Return (x, y) of the center of cell containing provided text 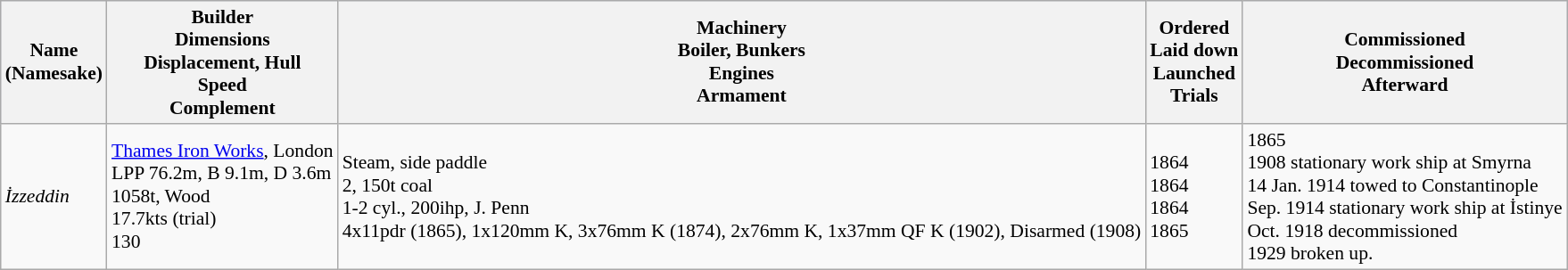
MachineryBoiler, BunkersEnginesArmament (742, 62)
Name(Namesake) (54, 62)
1864186418641865 (1193, 196)
OrderedLaid downLaunchedTrials (1193, 62)
Steam, side paddle2, 150t coal1-2 cyl., 200ihp, J. Penn4x11pdr (1865), 1x120mm K, 3x76mm K (1874), 2x76mm K, 1x37mm QF K (1902), Disarmed (1908) (742, 196)
BuilderDimensionsDisplacement, HullSpeedComplement (223, 62)
Thames Iron Works, LondonLPP 76.2m, B 9.1m, D 3.6m1058t, Wood17.7kts (trial)130 (223, 196)
İzzeddin (54, 196)
CommissionedDecommissionedAfterward (1404, 62)
